Capture the cell that displays the provided text and extract its (x, y) central coordinate. 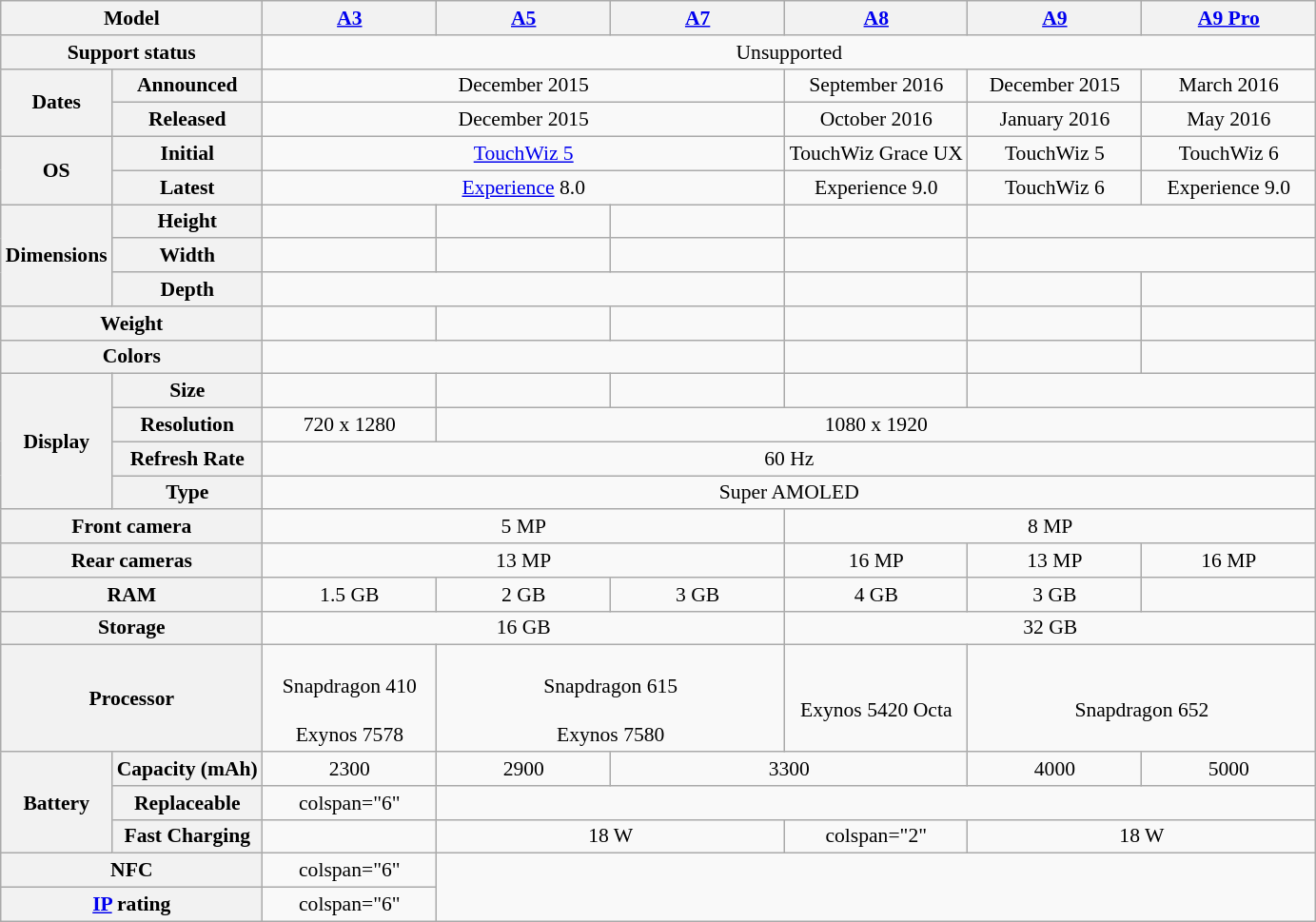
8 MP (1051, 527)
October 2016 (876, 120)
Display (57, 441)
colspan="2" (876, 836)
Weight (131, 324)
Depth (187, 289)
Height (187, 222)
1080 x 1920 (876, 425)
September 2016 (876, 86)
A7 (698, 18)
60 Hz (790, 459)
720 x 1280 (350, 425)
Processor (131, 698)
Size (187, 391)
Unsupported (790, 52)
Snapdragon 652 (1142, 698)
OS (57, 171)
4000 (1054, 769)
Dimensions (57, 255)
Snapdragon 615Exynos 7580 (611, 698)
Type (187, 493)
Snapdragon 410Exynos 7578 (350, 698)
5 MP (523, 527)
2 GB (523, 595)
1.5 GB (350, 595)
Colors (131, 357)
Exynos 5420 Octa (876, 698)
A9 (1054, 18)
January 2016 (1054, 120)
Capacity (mAh) (187, 769)
Latest (187, 187)
Replaceable (187, 803)
Battery (57, 803)
Refresh Rate (187, 459)
RAM (131, 595)
NFC (131, 871)
4 GB (876, 595)
Dates (57, 103)
3300 (790, 769)
May 2016 (1229, 120)
TouchWiz Grace UX (876, 154)
Fast Charging (187, 836)
Model (131, 18)
Released (187, 120)
2900 (523, 769)
32 GB (1051, 628)
Rear cameras (131, 560)
Support status (131, 52)
Storage (131, 628)
Announced (187, 86)
Initial (187, 154)
IP rating (131, 905)
A8 (876, 18)
A9 Pro (1229, 18)
5000 (1229, 769)
Super AMOLED (790, 493)
A3 (350, 18)
16 GB (523, 628)
Front camera (131, 527)
Width (187, 256)
Experience 8.0 (523, 187)
March 2016 (1229, 86)
Resolution (187, 425)
A5 (523, 18)
2300 (350, 769)
